Return [x, y] of the center of cell containing provided text 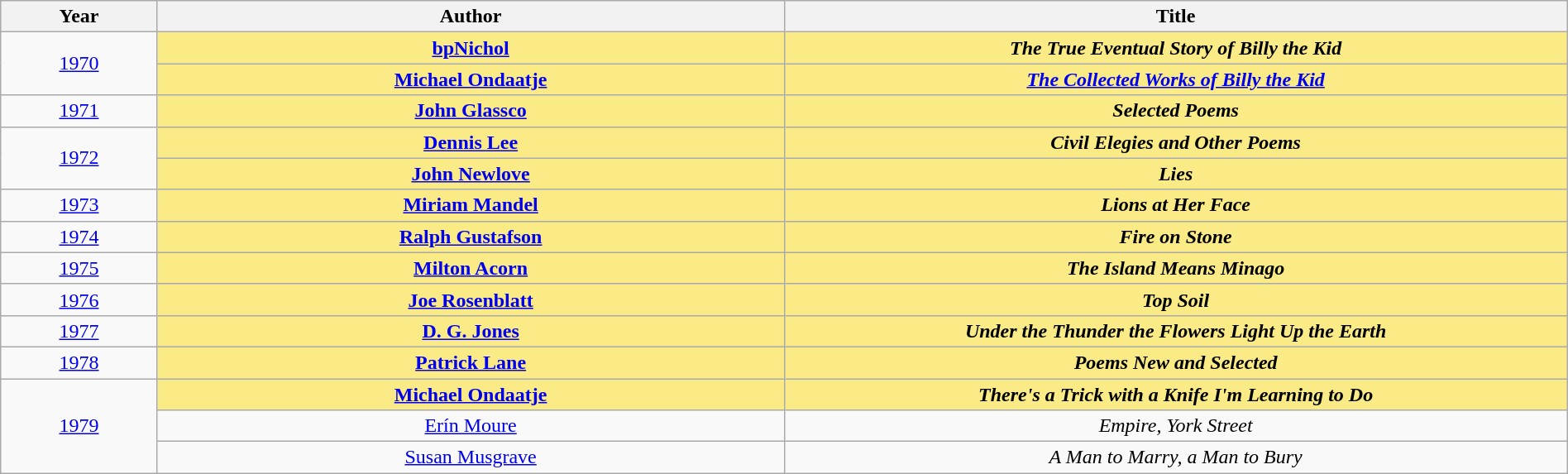
The Island Means Minago [1176, 268]
1978 [79, 362]
Under the Thunder the Flowers Light Up the Earth [1176, 331]
Civil Elegies and Other Poems [1176, 142]
Year [79, 17]
Joe Rosenblatt [471, 299]
The Collected Works of Billy the Kid [1176, 79]
Susan Musgrave [471, 457]
John Newlove [471, 174]
Lies [1176, 174]
bpNichol [471, 48]
Milton Acorn [471, 268]
Dennis Lee [471, 142]
There's a Trick with a Knife I'm Learning to Do [1176, 395]
1972 [79, 158]
D. G. Jones [471, 331]
1979 [79, 426]
The True Eventual Story of Billy the Kid [1176, 48]
Author [471, 17]
Empire, York Street [1176, 426]
Poems New and Selected [1176, 362]
1976 [79, 299]
1977 [79, 331]
Erín Moure [471, 426]
1971 [79, 111]
Lions at Her Face [1176, 205]
Title [1176, 17]
1973 [79, 205]
1974 [79, 237]
John Glassco [471, 111]
1970 [79, 64]
Miriam Mandel [471, 205]
Selected Poems [1176, 111]
Patrick Lane [471, 362]
Ralph Gustafson [471, 237]
A Man to Marry, a Man to Bury [1176, 457]
1975 [79, 268]
Fire on Stone [1176, 237]
Top Soil [1176, 299]
